From the cell containing the given text, extract its center point as [x, y] coordinate. 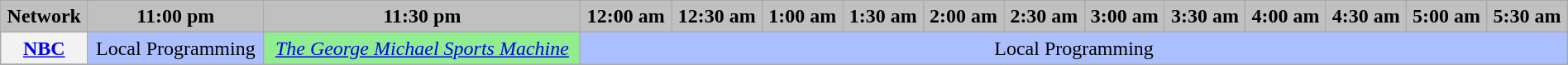
12:30 am [717, 17]
Network [45, 17]
The George Michael Sports Machine [422, 48]
4:00 am [1285, 17]
2:30 am [1044, 17]
NBC [45, 48]
1:00 am [802, 17]
1:30 am [883, 17]
2:00 am [963, 17]
12:00 am [626, 17]
3:00 am [1125, 17]
5:30 am [1527, 17]
11:30 pm [422, 17]
3:30 am [1204, 17]
4:30 am [1366, 17]
5:00 am [1446, 17]
11:00 pm [175, 17]
